Capture the cell that displays the provided text and extract its (X, Y) central coordinate. 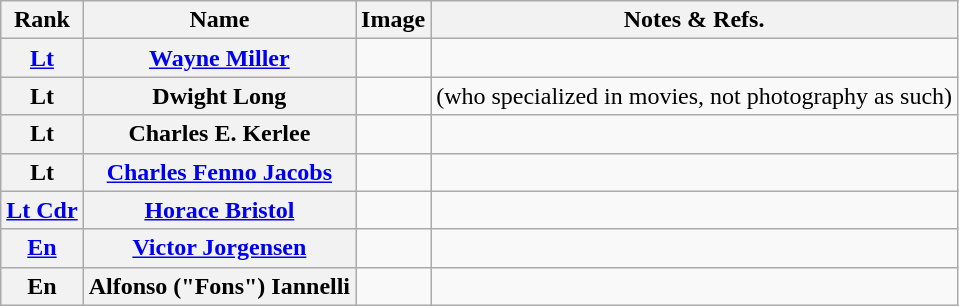
Charles Fenno Jacobs (219, 172)
Victor Jorgensen (219, 248)
Name (219, 20)
Wayne Miller (219, 58)
(who specialized in movies, not photography as such) (694, 96)
Image (394, 20)
Horace Bristol (219, 210)
Charles E. Kerlee (219, 134)
Alfonso ("Fons") Iannelli (219, 286)
Rank (42, 20)
Notes & Refs. (694, 20)
Lt Cdr (42, 210)
Dwight Long (219, 96)
